Determine the [X, Y] coordinate at the center of the cell enclosing the given text.  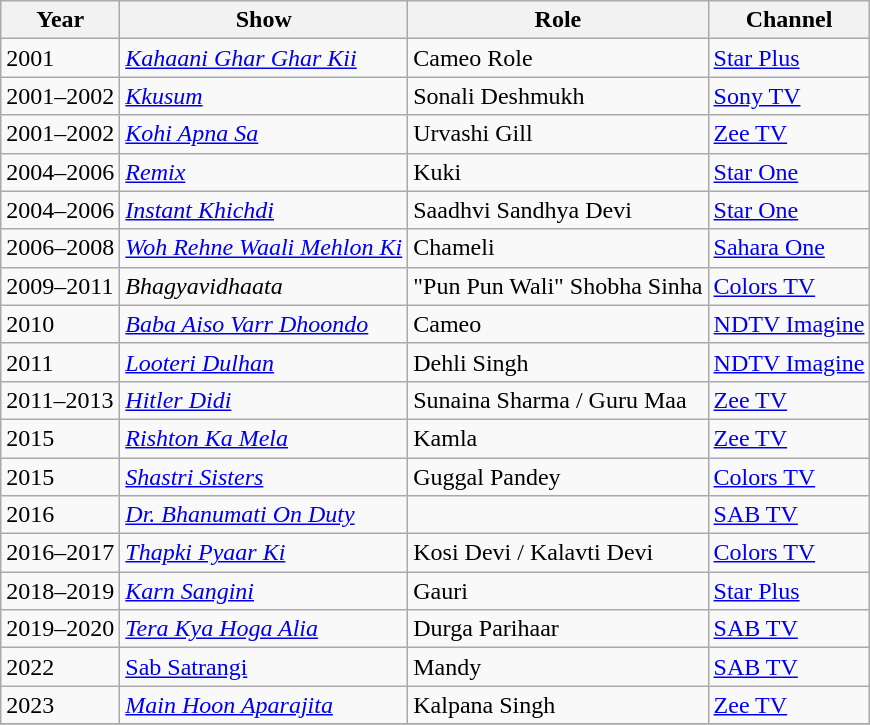
Kosi Devi / Kalavti Devi [558, 553]
Sonali Deshmukh [558, 96]
2022 [60, 667]
Cameo [558, 324]
Sunaina Sharma / Guru Maa [558, 400]
Gauri [558, 591]
Kahaani Ghar Ghar Kii [264, 58]
Kohi Apna Sa [264, 134]
2016–2017 [60, 553]
Role [558, 20]
Dehli Singh [558, 362]
2006–2008 [60, 248]
Chameli [558, 248]
2018–2019 [60, 591]
Channel [789, 20]
Saadhvi Sandhya Devi [558, 210]
Woh Rehne Waali Mehlon Ki [264, 248]
2019–2020 [60, 629]
Bhagyavidhaata [264, 286]
2023 [60, 705]
2010 [60, 324]
Baba Aiso Varr Dhoondo [264, 324]
Sab Satrangi [264, 667]
2001 [60, 58]
2016 [60, 515]
Thapki Pyaar Ki [264, 553]
Tera Kya Hoga Alia [264, 629]
2011–2013 [60, 400]
Cameo Role [558, 58]
Remix [264, 172]
Looteri Dulhan [264, 362]
Kkusum [264, 96]
"Pun Pun Wali" Shobha Sinha [558, 286]
2011 [60, 362]
Hitler Didi [264, 400]
Dr. Bhanumati On Duty [264, 515]
Show [264, 20]
Karn Sangini [264, 591]
Shastri Sisters [264, 477]
Sahara One [789, 248]
Kalpana Singh [558, 705]
Durga Parihaar [558, 629]
Instant Khichdi [264, 210]
Urvashi Gill [558, 134]
Sony TV [789, 96]
Guggal Pandey [558, 477]
2009–2011 [60, 286]
Kamla [558, 438]
Mandy [558, 667]
Rishton Ka Mela [264, 438]
Main Hoon Aparajita [264, 705]
Year [60, 20]
Kuki [558, 172]
